Return (x, y) of the center of cell containing provided text 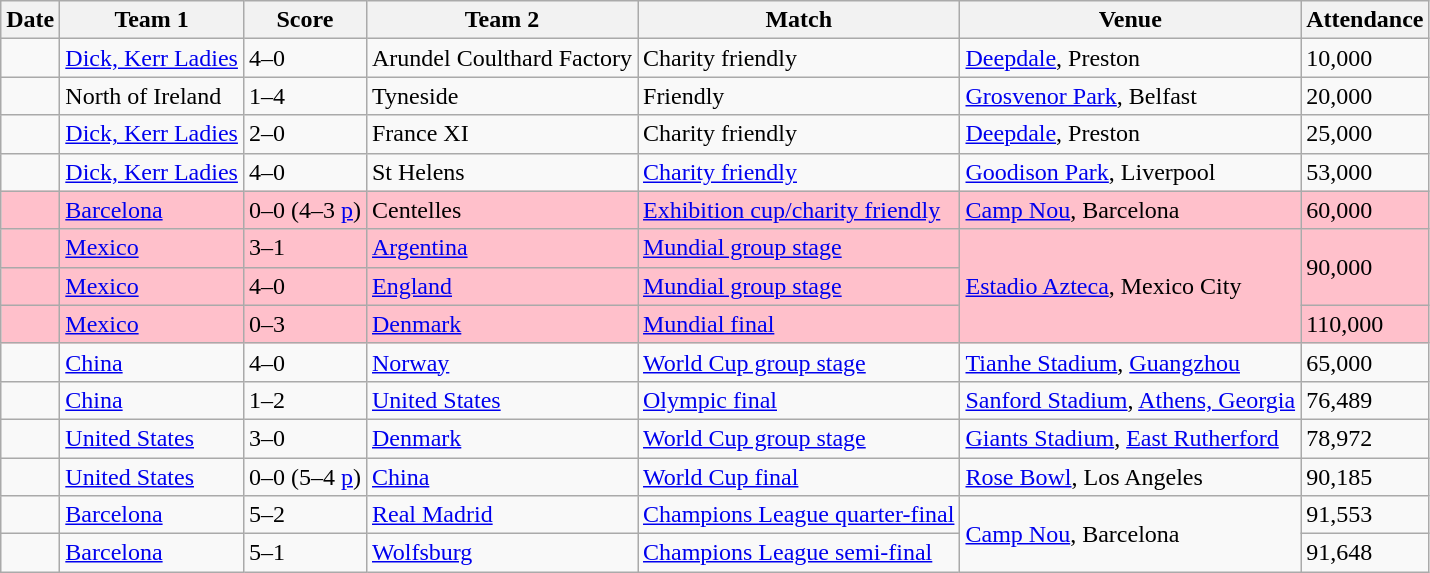
0–3 (304, 324)
3–0 (304, 438)
Champions League quarter-final (799, 515)
91,553 (1365, 515)
Wolfsburg (502, 553)
Goodison Park, Liverpool (1130, 172)
65,000 (1365, 362)
25,000 (1365, 134)
Arundel Coulthard Factory (502, 58)
Friendly (799, 96)
91,648 (1365, 553)
Sanford Stadium, Athens, Georgia (1130, 400)
Tianhe Stadium, Guangzhou (1130, 362)
0–0 (4–3 p) (304, 210)
England (502, 286)
Champions League semi-final (799, 553)
78,972 (1365, 438)
110,000 (1365, 324)
Rose Bowl, Los Angeles (1130, 477)
1–4 (304, 96)
Venue (1130, 20)
20,000 (1365, 96)
St Helens (502, 172)
Score (304, 20)
60,000 (1365, 210)
Team 1 (152, 20)
Date (30, 20)
World Cup final (799, 477)
France XI (502, 134)
Olympic final (799, 400)
Match (799, 20)
76,489 (1365, 400)
0–0 (5–4 p) (304, 477)
Estadio Azteca, Mexico City (1130, 286)
Giants Stadium, East Rutherford (1130, 438)
3–1 (304, 248)
53,000 (1365, 172)
Tyneside (502, 96)
Grosvenor Park, Belfast (1130, 96)
Real Madrid (502, 515)
2–0 (304, 134)
Norway (502, 362)
5–1 (304, 553)
North of Ireland (152, 96)
5–2 (304, 515)
90,000 (1365, 267)
90,185 (1365, 477)
Attendance (1365, 20)
Mundial final (799, 324)
Exhibition cup/charity friendly (799, 210)
10,000 (1365, 58)
Centelles (502, 210)
Team 2 (502, 20)
1–2 (304, 400)
Argentina (502, 248)
